From the cell containing the given text, extract its center point as (x, y) coordinate. 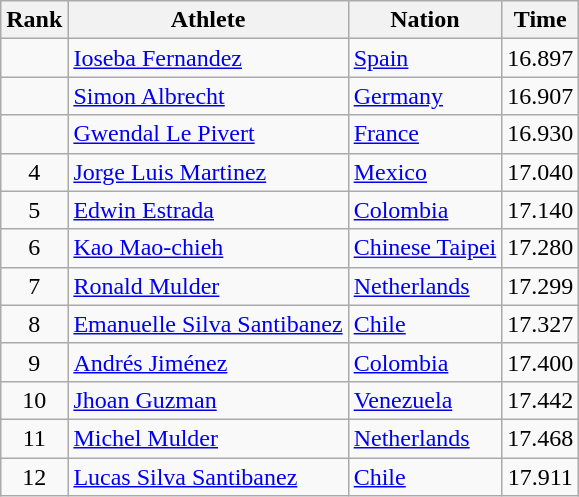
Mexico (425, 172)
10 (34, 400)
16.897 (540, 58)
Michel Mulder (208, 438)
Athlete (208, 20)
17.468 (540, 438)
Lucas Silva Santibanez (208, 477)
8 (34, 324)
Venezuela (425, 400)
17.280 (540, 248)
17.299 (540, 286)
4 (34, 172)
Andrés Jiménez (208, 362)
17.040 (540, 172)
9 (34, 362)
17.911 (540, 477)
Germany (425, 96)
Edwin Estrada (208, 210)
12 (34, 477)
Chinese Taipei (425, 248)
Rank (34, 20)
Spain (425, 58)
Ioseba Fernandez (208, 58)
5 (34, 210)
Jorge Luis Martinez (208, 172)
Emanuelle Silva Santibanez (208, 324)
Ronald Mulder (208, 286)
Nation (425, 20)
17.140 (540, 210)
Jhoan Guzman (208, 400)
7 (34, 286)
11 (34, 438)
16.930 (540, 134)
6 (34, 248)
17.442 (540, 400)
16.907 (540, 96)
Simon Albrecht (208, 96)
Kao Mao-chieh (208, 248)
17.400 (540, 362)
Gwendal Le Pivert (208, 134)
France (425, 134)
Time (540, 20)
17.327 (540, 324)
